Locate the cell with the specified text and output its [X, Y] center coordinate. 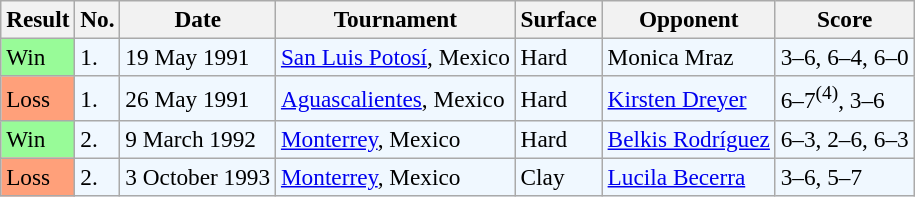
No. [98, 19]
Result [38, 19]
Clay [558, 177]
Belkis Rodríguez [688, 139]
Monica Mraz [688, 57]
26 May 1991 [198, 98]
6–3, 2–6, 6–3 [844, 139]
3–6, 6–4, 6–0 [844, 57]
Opponent [688, 19]
6–7(4), 3–6 [844, 98]
Score [844, 19]
19 May 1991 [198, 57]
Kirsten Dreyer [688, 98]
San Luis Potosí, Mexico [396, 57]
Lucila Becerra [688, 177]
3 October 1993 [198, 177]
9 March 1992 [198, 139]
3–6, 5–7 [844, 177]
Date [198, 19]
Tournament [396, 19]
Aguascalientes, Mexico [396, 98]
Surface [558, 19]
